Locate the cell with the specified text and output its [X, Y] center coordinate. 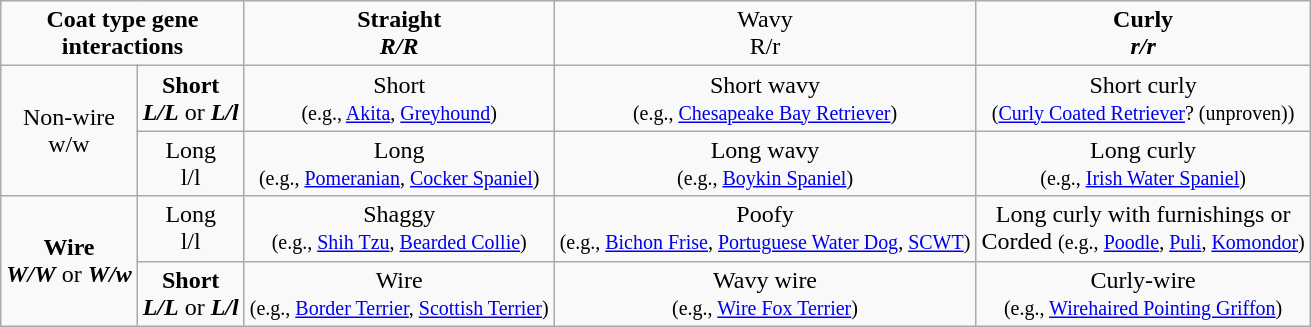
Short wavy (e.g., Chesapeake Bay Retriever) [765, 98]
Shaggy (e.g., Shih Tzu, Bearded Collie) [399, 228]
Poofy (e.g., Bichon Frise, Portuguese Water Dog, SCWT) [765, 228]
Straight R/R [399, 34]
Long curly with furnishings or Corded (e.g., Poodle, Puli, Komondor) [1143, 228]
WireW/W or W/w [69, 261]
Wavy wire (e.g., Wire Fox Terrier) [765, 294]
Curly r/r [1143, 34]
Long (e.g., Pomeranian, Cocker Spaniel) [399, 164]
Wire (e.g., Border Terrier, Scottish Terrier) [399, 294]
Short curly (Curly Coated Retriever? (unproven)) [1143, 98]
Wavy R/r [765, 34]
Non-wirew/w [69, 131]
Curly-wire (e.g., Wirehaired Pointing Griffon) [1143, 294]
Short (e.g., Akita, Greyhound) [399, 98]
Long wavy (e.g., Boykin Spaniel) [765, 164]
Coat type geneinteractions [122, 34]
Long curly (e.g., Irish Water Spaniel) [1143, 164]
